Search for the cell housing the specified text and yield its (X, Y) center coordinate. 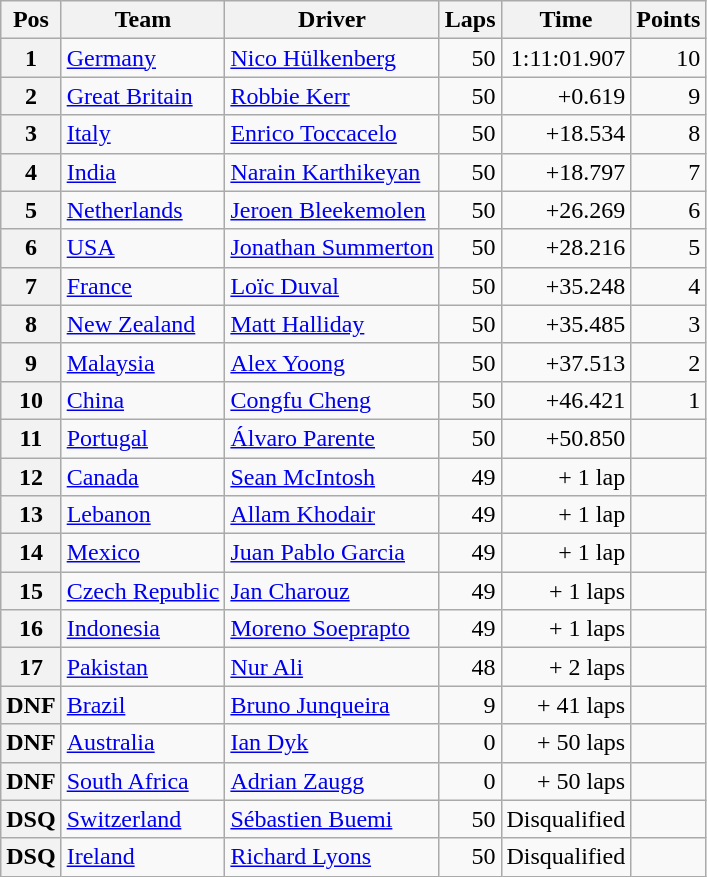
+35.248 (566, 286)
Bruno Junqueira (332, 705)
Driver (332, 20)
Allam Khodair (332, 515)
Juan Pablo Garcia (332, 553)
China (143, 400)
+ 2 laps (566, 667)
1:11:01.907 (566, 58)
Netherlands (143, 210)
Alex Yoong (332, 362)
+46.421 (566, 400)
Brazil (143, 705)
Canada (143, 477)
+18.534 (566, 134)
Switzerland (143, 819)
USA (143, 248)
France (143, 286)
Jeroen Bleekemolen (332, 210)
Jonathan Summerton (332, 248)
Nico Hülkenberg (332, 58)
Mexico (143, 553)
Italy (143, 134)
Jan Charouz (332, 591)
Enrico Toccacelo (332, 134)
Sean McIntosh (332, 477)
17 (31, 667)
Adrian Zaugg (332, 781)
South Africa (143, 781)
Sébastien Buemi (332, 819)
Great Britain (143, 96)
14 (31, 553)
Ian Dyk (332, 743)
Indonesia (143, 629)
+37.513 (566, 362)
Germany (143, 58)
+18.797 (566, 172)
New Zealand (143, 324)
Team (143, 20)
+50.850 (566, 438)
15 (31, 591)
Lebanon (143, 515)
Álvaro Parente (332, 438)
Points (668, 20)
Moreno Soeprapto (332, 629)
+ 41 laps (566, 705)
13 (31, 515)
Laps (470, 20)
Congfu Cheng (332, 400)
Czech Republic (143, 591)
Loïc Duval (332, 286)
Portugal (143, 438)
12 (31, 477)
11 (31, 438)
+0.619 (566, 96)
+28.216 (566, 248)
Pakistan (143, 667)
India (143, 172)
+35.485 (566, 324)
Matt Halliday (332, 324)
Time (566, 20)
Pos (31, 20)
Nur Ali (332, 667)
Robbie Kerr (332, 96)
16 (31, 629)
Narain Karthikeyan (332, 172)
+26.269 (566, 210)
Ireland (143, 857)
Malaysia (143, 362)
Richard Lyons (332, 857)
Australia (143, 743)
48 (470, 667)
